Scan for the cell matching the given text and deliver its (X, Y) coordinate at center. 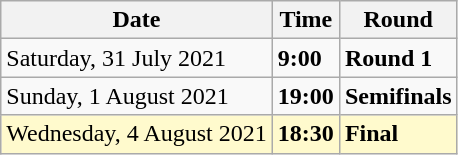
19:00 (306, 96)
Sunday, 1 August 2021 (137, 96)
Wednesday, 4 August 2021 (137, 134)
9:00 (306, 58)
18:30 (306, 134)
Date (137, 20)
Round 1 (398, 58)
Semifinals (398, 96)
Saturday, 31 July 2021 (137, 58)
Round (398, 20)
Final (398, 134)
Time (306, 20)
